Scan for the cell matching the given text and deliver its (X, Y) coordinate at center. 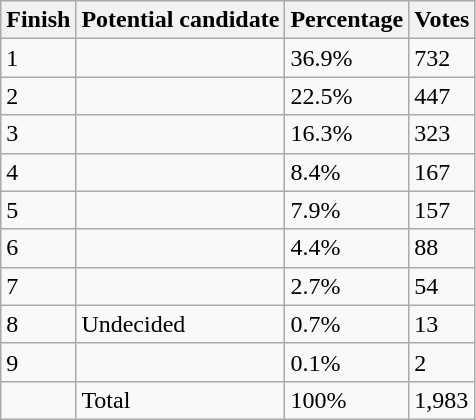
54 (442, 286)
Potential candidate (180, 20)
100% (347, 400)
447 (442, 96)
36.9% (347, 58)
Undecided (180, 324)
Finish (38, 20)
88 (442, 248)
7.9% (347, 210)
2.7% (347, 286)
732 (442, 58)
16.3% (347, 134)
4.4% (347, 248)
7 (38, 286)
Percentage (347, 20)
4 (38, 172)
9 (38, 362)
167 (442, 172)
5 (38, 210)
1,983 (442, 400)
22.5% (347, 96)
3 (38, 134)
8 (38, 324)
Votes (442, 20)
323 (442, 134)
1 (38, 58)
8.4% (347, 172)
Total (180, 400)
13 (442, 324)
0.1% (347, 362)
0.7% (347, 324)
157 (442, 210)
6 (38, 248)
